Return the [X, Y] coordinate for the center point of the cell that contains the specified text.  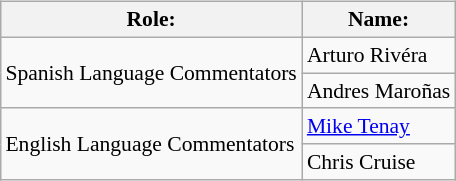
Arturo Rivéra [378, 55]
Role: [151, 20]
Spanish Language Commentators [151, 72]
English Language Commentators [151, 144]
Chris Cruise [378, 162]
Mike Tenay [378, 126]
Andres Maroñas [378, 91]
Name: [378, 20]
